Capture the cell that displays the provided text and extract its (X, Y) central coordinate. 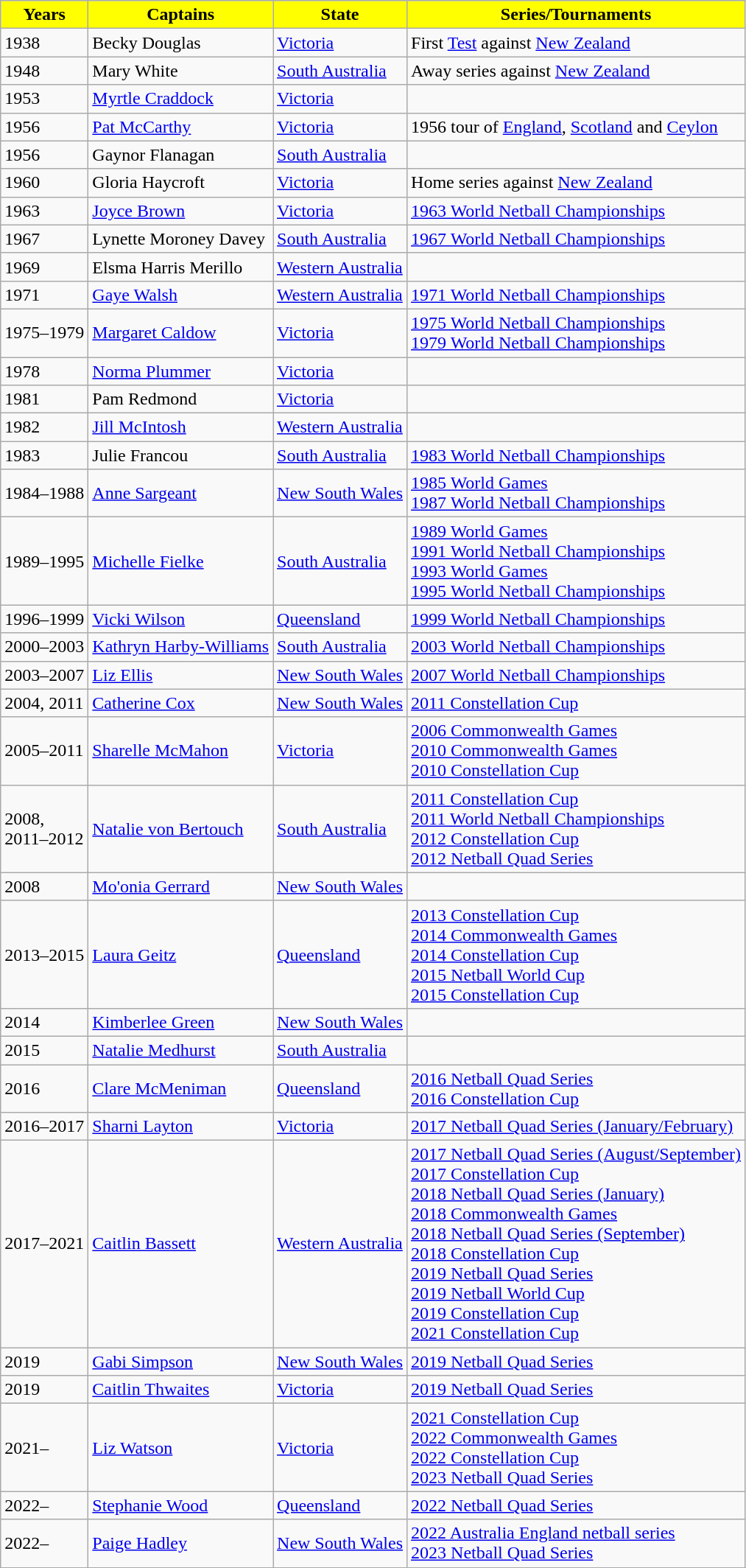
2017 Netball Quad Series (January/February) (576, 1127)
1989 World Games1991 World Netball Championships1993 World Games1995 World Netball Championships (576, 561)
Anne Sargeant (181, 494)
1985 World Games1987 World Netball Championships (576, 494)
2022 Australia England netball series2023 Netball Quad Series (576, 1543)
Sharni Layton (181, 1127)
Pam Redmond (181, 399)
Joyce Brown (181, 211)
1984–1988 (44, 494)
1989–1995 (44, 561)
1967 World Netball Championships (576, 239)
2007 World Netball Championships (576, 675)
2000–2003 (44, 647)
State (340, 15)
Years (44, 15)
1975–1979 (44, 333)
Catherine Cox (181, 703)
2006 Commonwealth Games2010 Commonwealth Games2010 Constellation Cup (576, 751)
Michelle Fielke (181, 561)
1999 World Netball Championships (576, 619)
1953 (44, 99)
Liz Ellis (181, 675)
Jill McIntosh (181, 427)
Sharelle McMahon (181, 751)
1978 (44, 371)
1960 (44, 183)
2022 Netball Quad Series (576, 1505)
1963 (44, 211)
Natalie von Bertouch (181, 828)
1967 (44, 239)
Laura Geitz (181, 954)
Mo'onia Gerrard (181, 886)
2016 (44, 1088)
Clare McMeniman (181, 1088)
Kathryn Harby-Williams (181, 647)
1971 World Netball Championships (576, 295)
1983 World Netball Championships (576, 455)
2021 Constellation Cup 2022 Commonwealth Games2022 Constellation Cup2023 Netball Quad Series (576, 1447)
Myrtle Craddock (181, 99)
2008,2011–2012 (44, 828)
1981 (44, 399)
1971 (44, 295)
2003–2007 (44, 675)
Margaret Caldow (181, 333)
Stephanie Wood (181, 1505)
2013 Constellation Cup2014 Commonwealth Games2014 Constellation Cup2015 Netball World Cup2015 Constellation Cup (576, 954)
Home series against New Zealand (576, 183)
Mary White (181, 71)
Lynette Moroney Davey (181, 239)
1963 World Netball Championships (576, 211)
2013–2015 (44, 954)
Vicki Wilson (181, 619)
Away series against New Zealand (576, 71)
Caitlin Bassett (181, 1244)
Caitlin Thwaites (181, 1390)
First Test against New Zealand (576, 43)
2004, 2011 (44, 703)
Gaye Walsh (181, 295)
Pat McCarthy (181, 127)
1975 World Netball Championships1979 World Netball Championships (576, 333)
Norma Plummer (181, 371)
Gloria Haycroft (181, 183)
1938 (44, 43)
Natalie Medhurst (181, 1050)
2008 (44, 886)
2011 Constellation Cup (576, 703)
1996–1999 (44, 619)
1948 (44, 71)
Series/Tournaments (576, 15)
Gaynor Flanagan (181, 155)
2003 World Netball Championships (576, 647)
1983 (44, 455)
2016 Netball Quad Series2016 Constellation Cup (576, 1088)
1969 (44, 267)
Captains (181, 15)
1982 (44, 427)
Elsma Harris Merillo (181, 267)
2005–2011 (44, 751)
Paige Hadley (181, 1543)
Kimberlee Green (181, 1022)
Becky Douglas (181, 43)
2014 (44, 1022)
2016–2017 (44, 1127)
2015 (44, 1050)
1956 tour of England, Scotland and Ceylon (576, 127)
2011 Constellation Cup2011 World Netball Championships2012 Constellation Cup2012 Netball Quad Series (576, 828)
Liz Watson (181, 1447)
2017–2021 (44, 1244)
2021– (44, 1447)
Gabi Simpson (181, 1362)
Julie Francou (181, 455)
